Scan for the cell matching the given text and deliver its (X, Y) coordinate at center. 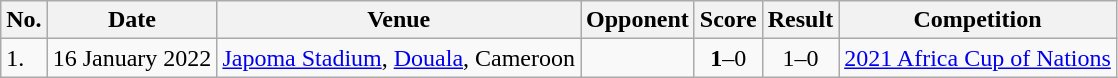
2021 Africa Cup of Nations (978, 58)
Japoma Stadium, Douala, Cameroon (399, 58)
Competition (978, 20)
1. (24, 58)
16 January 2022 (132, 58)
Venue (399, 20)
No. (24, 20)
Score (728, 20)
Opponent (638, 20)
Date (132, 20)
Result (800, 20)
